Capture the cell that displays the provided text and extract its [x, y] central coordinate. 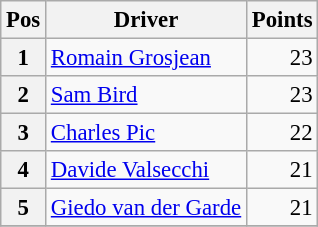
3 [24, 133]
Sam Bird [146, 95]
Pos [24, 20]
Giedo van der Garde [146, 208]
Driver [146, 20]
2 [24, 95]
Charles Pic [146, 133]
5 [24, 208]
22 [282, 133]
1 [24, 58]
4 [24, 170]
Davide Valsecchi [146, 170]
Points [282, 20]
Romain Grosjean [146, 58]
